Output the [X, Y] coordinate of the center of the cell containing the given text.  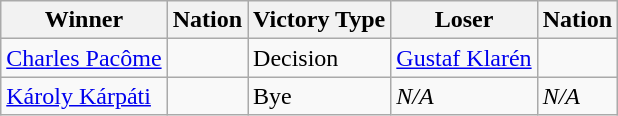
Charles Pacôme [84, 58]
Károly Kárpáti [84, 96]
Gustaf Klarén [464, 58]
Decision [320, 58]
Winner [84, 20]
Victory Type [320, 20]
Loser [464, 20]
Bye [320, 96]
